Output the (x, y) coordinate of the center of the cell containing the given text.  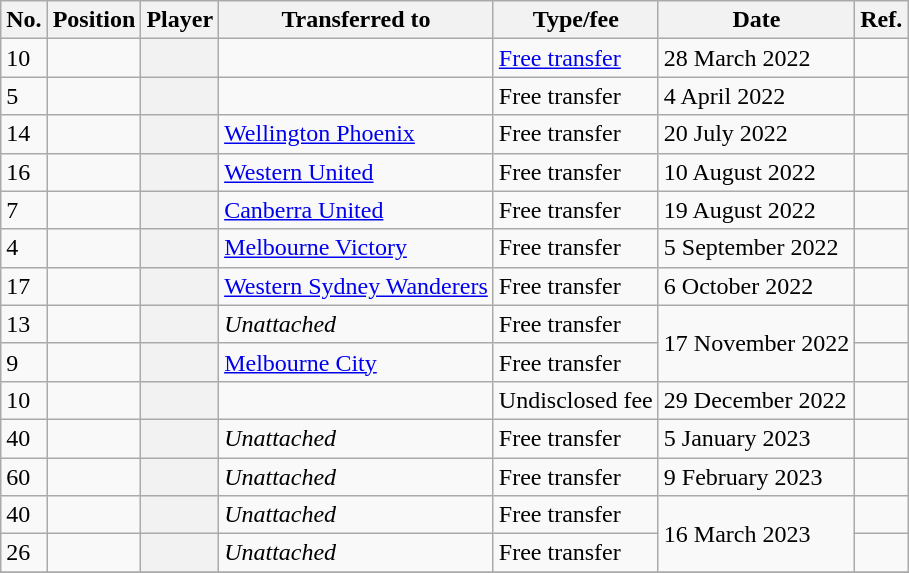
5 September 2022 (756, 248)
16 (24, 172)
17 (24, 286)
Undisclosed fee (576, 400)
9 (24, 362)
Date (756, 20)
Transferred to (356, 20)
26 (24, 553)
9 February 2023 (756, 477)
Player (180, 20)
No. (24, 20)
60 (24, 477)
28 March 2022 (756, 58)
Canberra United (356, 210)
Western United (356, 172)
19 August 2022 (756, 210)
20 July 2022 (756, 134)
4 (24, 248)
14 (24, 134)
29 December 2022 (756, 400)
Ref. (882, 20)
6 October 2022 (756, 286)
Melbourne City (356, 362)
Melbourne Victory (356, 248)
5 (24, 96)
17 November 2022 (756, 343)
Western Sydney Wanderers (356, 286)
4 April 2022 (756, 96)
10 August 2022 (756, 172)
Type/fee (576, 20)
Position (94, 20)
16 March 2023 (756, 534)
13 (24, 324)
Wellington Phoenix (356, 134)
7 (24, 210)
5 January 2023 (756, 438)
